Detect which cell encompasses the target text, then output its (x, y) center coordinate. 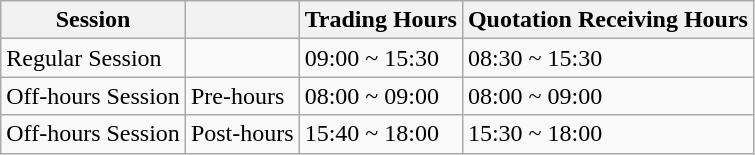
Post-hours (242, 134)
Quotation Receiving Hours (608, 20)
Session (94, 20)
Regular Session (94, 58)
15:40 ~ 18:00 (380, 134)
Pre-hours (242, 96)
Trading Hours (380, 20)
08:30 ~ 15:30 (608, 58)
15:30 ~ 18:00 (608, 134)
09:00 ~ 15:30 (380, 58)
